Extract the [x, y] coordinate from the center of the cell holding the provided text.  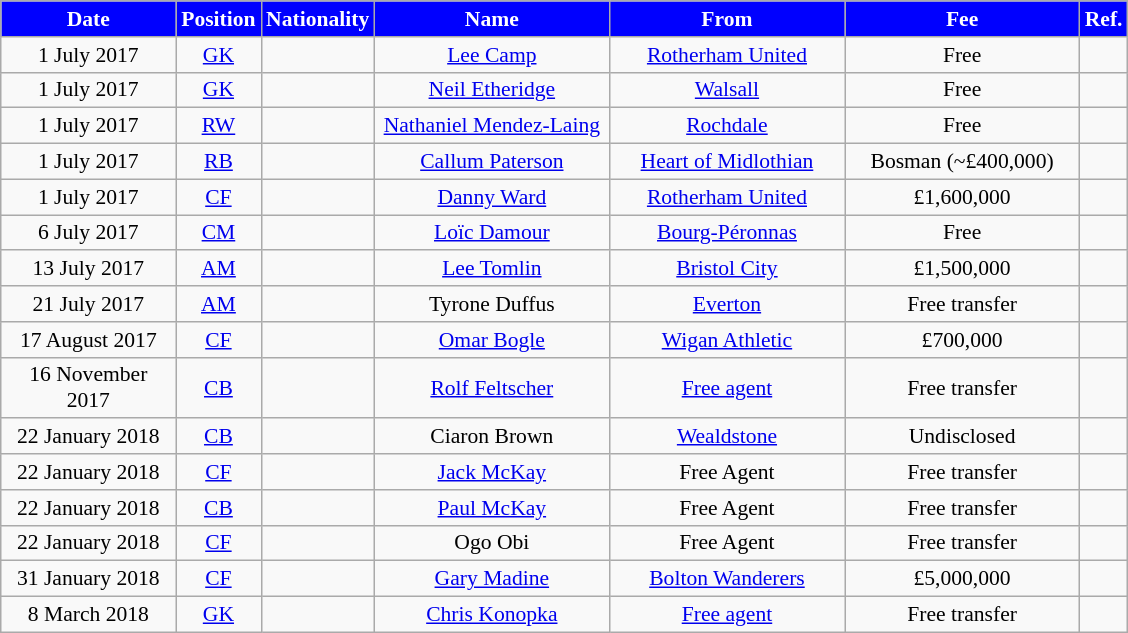
Rochdale [726, 126]
17 August 2017 [88, 340]
Bourg-Péronnas [726, 233]
From [726, 19]
Callum Paterson [492, 162]
£700,000 [962, 340]
6 July 2017 [88, 233]
Neil Etheridge [492, 90]
Undisclosed [962, 437]
Gary Madine [492, 579]
Tyrone Duffus [492, 304]
Wealdstone [726, 437]
RB [218, 162]
Fee [962, 19]
Walsall [726, 90]
13 July 2017 [88, 269]
Date [88, 19]
16 November 2017 [88, 388]
£5,000,000 [962, 579]
Chris Konopka [492, 615]
Loïc Damour [492, 233]
Position [218, 19]
Ogo Obi [492, 543]
Nathaniel Mendez-Laing [492, 126]
Nationality [318, 19]
Ref. [1104, 19]
Bristol City [726, 269]
£1,500,000 [962, 269]
31 January 2018 [88, 579]
Bolton Wanderers [726, 579]
Name [492, 19]
8 March 2018 [88, 615]
£1,600,000 [962, 197]
Rolf Feltscher [492, 388]
Lee Tomlin [492, 269]
Bosman (~£400,000) [962, 162]
Heart of Midlothian [726, 162]
Wigan Athletic [726, 340]
Omar Bogle [492, 340]
Everton [726, 304]
Lee Camp [492, 55]
Paul McKay [492, 508]
Danny Ward [492, 197]
CM [218, 233]
Ciaron Brown [492, 437]
21 July 2017 [88, 304]
RW [218, 126]
Jack McKay [492, 472]
